Return the [X, Y] coordinate for the center point of the cell that contains the specified text.  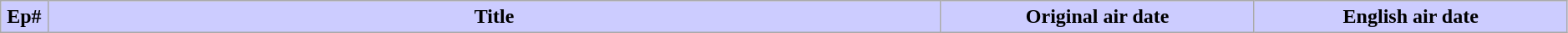
Title [495, 17]
English air date [1410, 17]
Original air date [1098, 17]
Ep# [24, 17]
